Extract the [X, Y] coordinate from the center of the cell holding the provided text.  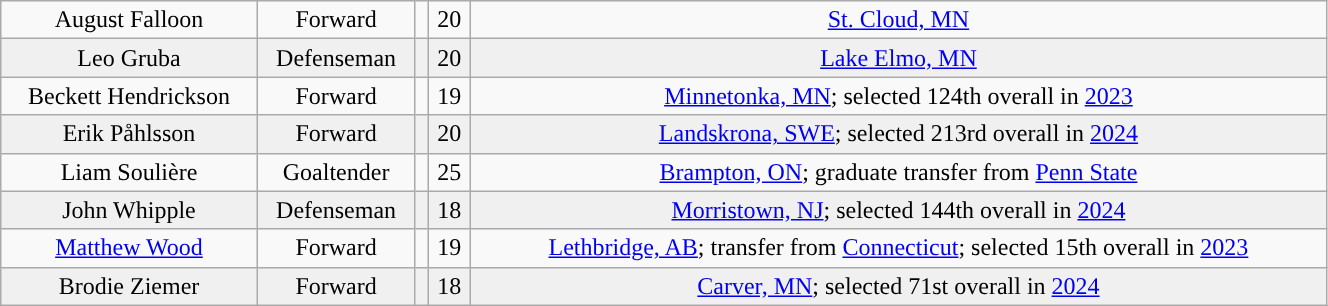
Liam Soulière [129, 172]
Landskrona, SWE; selected 213rd overall in 2024 [898, 134]
Lake Elmo, MN [898, 58]
Lethbridge, AB; transfer from Connecticut; selected 15th overall in 2023 [898, 248]
Carver, MN; selected 71st overall in 2024 [898, 286]
Leo Gruba [129, 58]
Minnetonka, MN; selected 124th overall in 2023 [898, 96]
August Falloon [129, 20]
St. Cloud, MN [898, 20]
25 [449, 172]
Brodie Ziemer [129, 286]
Beckett Hendrickson [129, 96]
Erik Påhlsson [129, 134]
Brampton, ON; graduate transfer from Penn State [898, 172]
John Whipple [129, 210]
Morristown, NJ; selected 144th overall in 2024 [898, 210]
Goaltender [336, 172]
Matthew Wood [129, 248]
